Return the [X, Y] coordinate for the center point of the cell that contains the specified text.  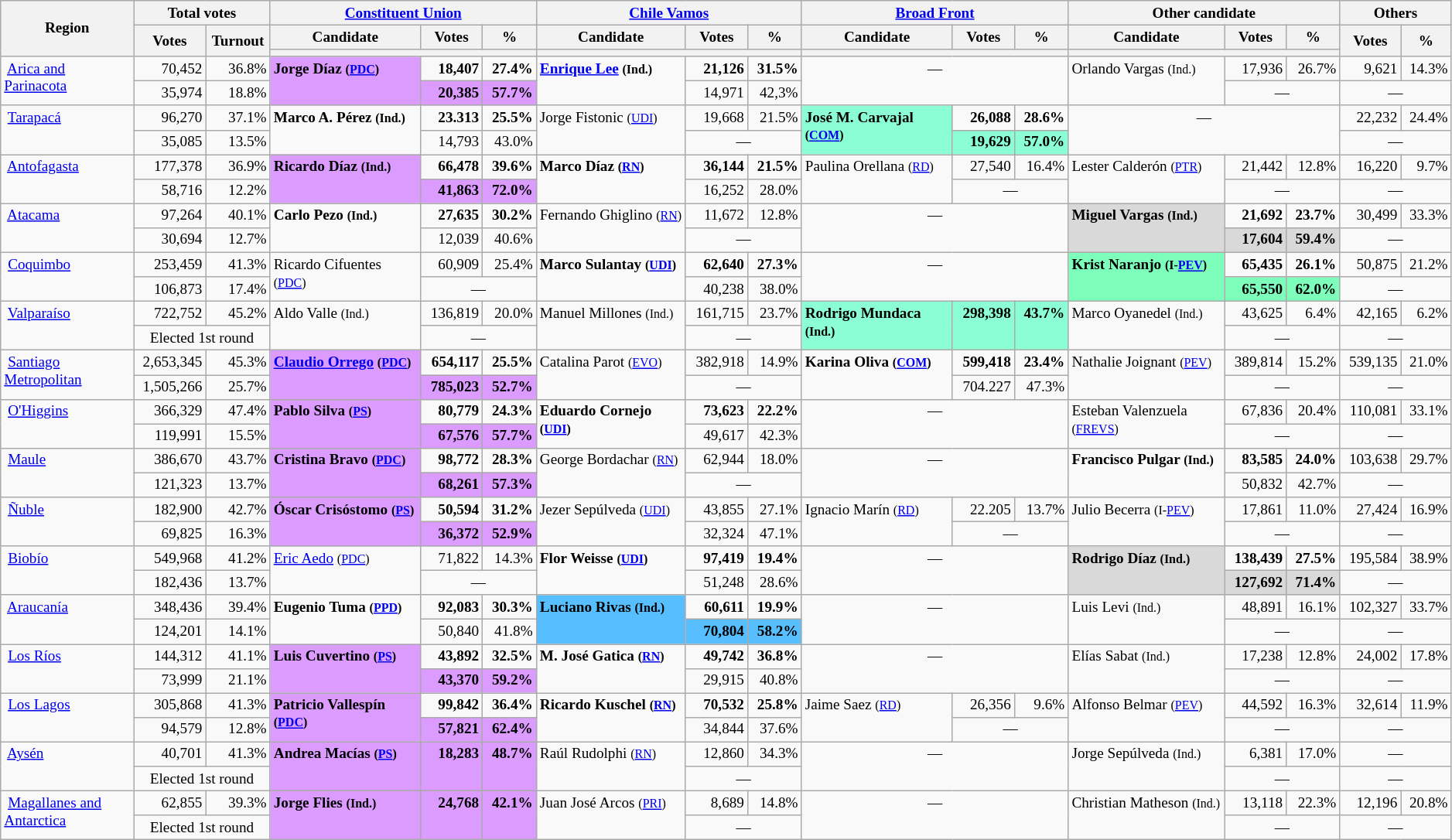
14,793 [451, 142]
Aldo Valle (Ind.) [345, 325]
Juan José Arcos (PRI) [611, 815]
Eduardo Cornejo (UDI) [611, 424]
Biobío [67, 571]
9,621 [1371, 69]
59.2% [510, 681]
298,398 [983, 325]
Ricardo Díaz (Ind.) [345, 179]
24.0% [1314, 460]
57.3% [510, 485]
2,653,345 [170, 363]
62.4% [510, 729]
17.8% [1426, 656]
21.1% [238, 681]
57.0% [1041, 142]
16.9% [1426, 509]
Paulina Orellana (RD) [877, 179]
Coquimbo [67, 277]
34,844 [716, 729]
31.5% [775, 69]
39.3% [238, 803]
9.6% [1041, 705]
182,436 [170, 582]
25.4% [510, 265]
Antofagasta [67, 179]
Marco Sulantay (UDI) [611, 277]
40,701 [170, 754]
41.8% [510, 632]
Enrique Lee (Ind.) [611, 80]
30,499 [1371, 216]
97,264 [170, 216]
36.9% [238, 167]
21.2% [1426, 265]
Other candidate [1204, 13]
121,323 [170, 485]
15.2% [1314, 363]
George Bordachar (RN) [611, 472]
37.1% [238, 118]
47.1% [775, 534]
23.313 [451, 118]
19.4% [775, 558]
Maule [67, 472]
18,283 [451, 766]
51,248 [716, 582]
Marco Oyanedel (Ind.) [1146, 325]
Karina Oliva (COM) [877, 374]
177,378 [170, 167]
70,452 [170, 69]
599,418 [983, 363]
Catalina Parot (EVO) [611, 374]
14.9% [775, 363]
17,604 [1256, 240]
161,715 [716, 313]
94,579 [170, 729]
71,822 [451, 558]
Ñuble [67, 521]
38.0% [775, 289]
Orlando Vargas (Ind.) [1146, 80]
43.0% [510, 142]
62,855 [170, 803]
136,819 [451, 313]
Ignacio Marín (RD) [877, 521]
17,238 [1256, 656]
Marco A. Pérez (Ind.) [345, 130]
Alfonso Belmar (PEV) [1146, 718]
Elías Sabat (Ind.) [1146, 668]
42,165 [1371, 313]
Miguel Vargas (Ind.) [1146, 227]
Luciano Rivas (Ind.) [611, 619]
72.0% [510, 191]
Tarapacá [67, 130]
45.3% [238, 363]
36,372 [451, 534]
Jorge Flies (Ind.) [345, 815]
539,135 [1371, 363]
Claudio Orrego (PDC) [345, 374]
42,3% [775, 94]
68,261 [451, 485]
20,385 [451, 94]
39.4% [238, 607]
29.7% [1426, 460]
6.4% [1314, 313]
Eugenio Tuma (PPD) [345, 619]
12,039 [451, 240]
382,918 [716, 363]
42.1% [510, 815]
Turnout [238, 40]
52.9% [510, 534]
22.3% [1314, 803]
Luis Levi (Ind.) [1146, 619]
722,752 [170, 313]
18.0% [775, 460]
28.0% [775, 191]
785,023 [451, 387]
Broad Front [934, 13]
42.3% [775, 436]
22.205 [983, 509]
27.4% [510, 69]
Francisco Pulgar (Ind.) [1146, 472]
Others [1396, 13]
386,670 [170, 460]
Nathalie Joignant (PEV) [1146, 374]
195,584 [1371, 558]
19,668 [716, 118]
Raúl Rudolphi (RN) [611, 766]
43,892 [451, 656]
305,868 [170, 705]
14,971 [716, 94]
21,126 [716, 69]
30.3% [510, 607]
50,594 [451, 509]
Jezer Sepúlveda (UDI) [611, 521]
50,832 [1256, 485]
8,689 [716, 803]
41.1% [238, 656]
33.1% [1426, 411]
348,436 [170, 607]
Chile Vamos [668, 13]
43,855 [716, 509]
José M. Carvajal (COM) [877, 130]
70,804 [716, 632]
Carlo Pezo (Ind.) [345, 227]
Lester Calderón (PTR) [1146, 179]
35,974 [170, 94]
67,576 [451, 436]
52.7% [510, 387]
Rodrigo Mundaca (Ind.) [877, 325]
21,442 [1256, 167]
18.8% [238, 94]
62,640 [716, 265]
Christian Matheson (Ind.) [1146, 815]
24.3% [510, 411]
27,635 [451, 216]
12.2% [238, 191]
Total votes [202, 13]
O'Higgins [67, 424]
48.7% [510, 766]
32,324 [716, 534]
20.8% [1426, 803]
57,821 [451, 729]
16.1% [1314, 607]
549,968 [170, 558]
Jorge Fistonic (UDI) [611, 130]
97,419 [716, 558]
48,891 [1256, 607]
37.6% [775, 729]
44,592 [1256, 705]
124,201 [170, 632]
27,424 [1371, 509]
Luis Cuvertino (PS) [345, 668]
103,638 [1371, 460]
36,144 [716, 167]
47.3% [1041, 387]
Cristina Bravo (PDC) [345, 472]
Magallanes and Antarctica [67, 815]
24,002 [1371, 656]
29,915 [716, 681]
58,716 [170, 191]
33.7% [1426, 607]
80,779 [451, 411]
Andrea Macías (PS) [345, 766]
50,840 [451, 632]
40.1% [238, 216]
Fernando Ghiglino (RN) [611, 227]
43,370 [451, 681]
25.8% [775, 705]
65,550 [1256, 289]
12,196 [1371, 803]
389,814 [1256, 363]
Eric Aedo (PDC) [345, 571]
Jaime Saez (RD) [877, 718]
60,611 [716, 607]
22,232 [1371, 118]
20.0% [510, 313]
32.5% [510, 656]
704.227 [983, 387]
28.3% [510, 460]
144,312 [170, 656]
70,532 [716, 705]
17,861 [1256, 509]
Manuel Millones (Ind.) [611, 325]
Constituent Union [403, 13]
Santiago Metropolitan [67, 374]
21,692 [1256, 216]
39.6% [510, 167]
6.2% [1426, 313]
138,439 [1256, 558]
366,329 [170, 411]
Julio Becerra (I-PEV) [1146, 521]
26,088 [983, 118]
Los Ríos [67, 668]
253,459 [170, 265]
24.4% [1426, 118]
27,540 [983, 167]
21.0% [1426, 363]
17.0% [1314, 754]
Region [67, 29]
43,625 [1256, 313]
16.4% [1041, 167]
41.2% [238, 558]
30,694 [170, 240]
32,614 [1371, 705]
11.9% [1426, 705]
98,772 [451, 460]
Krist Naranjo (I-PEV) [1146, 277]
40.6% [510, 240]
33.3% [1426, 216]
Araucanía [67, 619]
16,220 [1371, 167]
654,117 [451, 363]
20.4% [1314, 411]
19.9% [775, 607]
1,505,266 [170, 387]
Pablo Silva (PS) [345, 424]
Aysén [67, 766]
60,909 [451, 265]
106,873 [170, 289]
65,435 [1256, 265]
182,900 [170, 509]
Flor Weisse (UDI) [611, 571]
Marco Díaz (RN) [611, 179]
119,991 [170, 436]
6,381 [1256, 754]
18,407 [451, 69]
26.7% [1314, 69]
30.2% [510, 216]
M. José Gatica (RN) [611, 668]
36.4% [510, 705]
12,860 [716, 754]
59.4% [1314, 240]
Los Lagos [67, 718]
40,238 [716, 289]
47.4% [238, 411]
127,692 [1256, 582]
58.2% [775, 632]
15.5% [238, 436]
27.3% [775, 265]
73,623 [716, 411]
Jorge Sepúlveda (Ind.) [1146, 766]
26,356 [983, 705]
Esteban Valenzuela (FREVS) [1146, 424]
11.0% [1314, 509]
50,875 [1371, 265]
71.4% [1314, 582]
96,270 [170, 118]
Valparaíso [67, 325]
19,629 [983, 142]
66,478 [451, 167]
99,842 [451, 705]
110,081 [1371, 411]
9.7% [1426, 167]
49,617 [716, 436]
Atacama [67, 227]
Jorge Díaz (PDC) [345, 80]
22.2% [775, 411]
16,252 [716, 191]
14.8% [775, 803]
35,085 [170, 142]
24,768 [451, 815]
27.5% [1314, 558]
13,118 [1256, 803]
41,863 [451, 191]
17,936 [1256, 69]
40.8% [775, 681]
26.1% [1314, 265]
73,999 [170, 681]
92,083 [451, 607]
Ricardo Cifuentes (PDC) [345, 277]
83,585 [1256, 460]
69,825 [170, 534]
12.7% [238, 240]
49,742 [716, 656]
Patricio Vallespín (PDC) [345, 718]
62.0% [1314, 289]
34.3% [775, 754]
11,672 [716, 216]
Óscar Crisóstomo (PS) [345, 521]
Ricardo Kuschel (RN) [611, 718]
14.1% [238, 632]
67,836 [1256, 411]
31.2% [510, 509]
Rodrigo Díaz (Ind.) [1146, 571]
62,944 [716, 460]
38.9% [1426, 558]
Arica and Parinacota [67, 80]
27.1% [775, 509]
17.4% [238, 289]
45.2% [238, 313]
13.5% [238, 142]
102,327 [1371, 607]
25.7% [238, 387]
23.4% [1041, 363]
